Return the [x, y] coordinate for the center point of the cell that contains the specified text.  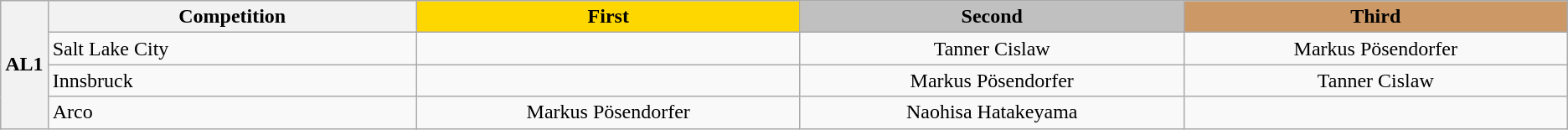
Naohisa Hatakeyama [992, 112]
Salt Lake City [232, 49]
Innsbruck [232, 81]
Competition [232, 17]
Arco [232, 112]
Third [1375, 17]
Second [992, 17]
AL1 [24, 65]
First [608, 17]
